Capture the cell that displays the provided text and extract its [x, y] central coordinate. 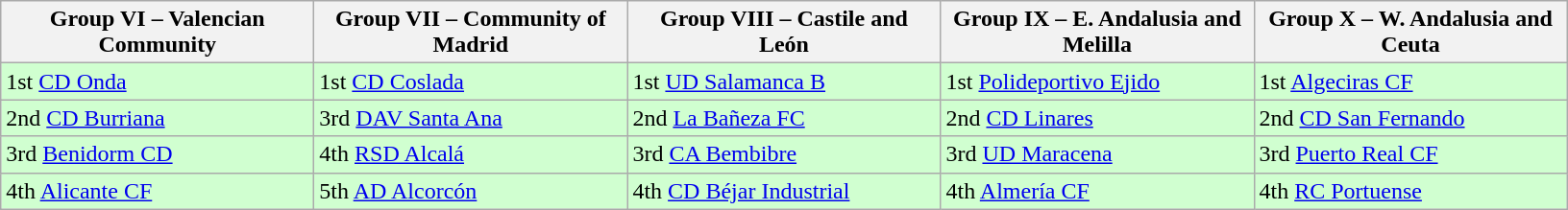
1st Polideportivo Ejido [1097, 82]
3rd DAV Santa Ana [471, 118]
Group VIII – Castile and León [784, 33]
2nd CD Burriana [158, 118]
3rd Benidorm CD [158, 154]
2nd La Bañeza FC [784, 118]
4th RSD Alcalá [471, 154]
Group VI – Valencian Community [158, 33]
1st CD Onda [158, 82]
Group IX – E. Andalusia and Melilla [1097, 33]
4th Almería CF [1097, 191]
Group VII – Community of Madrid [471, 33]
Group X – W. Andalusia and Ceuta [1410, 33]
1st Algeciras CF [1410, 82]
2nd CD San Fernando [1410, 118]
4th RC Portuense [1410, 191]
3rd UD Maracena [1097, 154]
5th AD Alcorcón [471, 191]
2nd CD Linares [1097, 118]
3rd CA Bembibre [784, 154]
4th Alicante CF [158, 191]
4th CD Béjar Industrial [784, 191]
1st CD Coslada [471, 82]
1st UD Salamanca B [784, 82]
3rd Puerto Real CF [1410, 154]
